Output the [X, Y] coordinate of the center of the cell containing the given text.  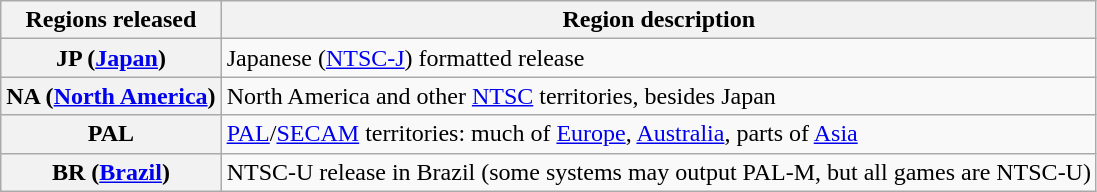
NTSC-U release in Brazil (some systems may output PAL-M, but all games are NTSC-U) [658, 172]
Region description [658, 20]
Regions released [111, 20]
PAL/SECAM territories: much of Europe, Australia, parts of Asia [658, 134]
PAL [111, 134]
North America and other NTSC territories, besides Japan [658, 96]
Japanese (NTSC-J) formatted release [658, 58]
BR (Brazil) [111, 172]
JP (Japan) [111, 58]
NA (North America) [111, 96]
